From the cell containing the given text, extract its center point as (x, y) coordinate. 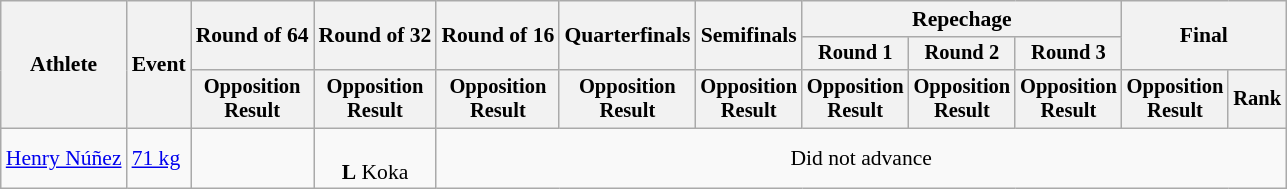
Round of 16 (498, 36)
Round of 32 (376, 36)
Repechage (962, 19)
Rank (1257, 99)
Athlete (64, 64)
Semifinals (748, 36)
Final (1204, 36)
Round 1 (856, 54)
Quarterfinals (627, 36)
L Koka (376, 158)
Did not advance (860, 158)
Round 3 (1068, 54)
71 kg (159, 158)
Henry Núñez (64, 158)
Round of 64 (252, 36)
Round 2 (962, 54)
Event (159, 64)
